Pinpoint the cell where the given text exists, returning its (X, Y) midpoint coordinate. 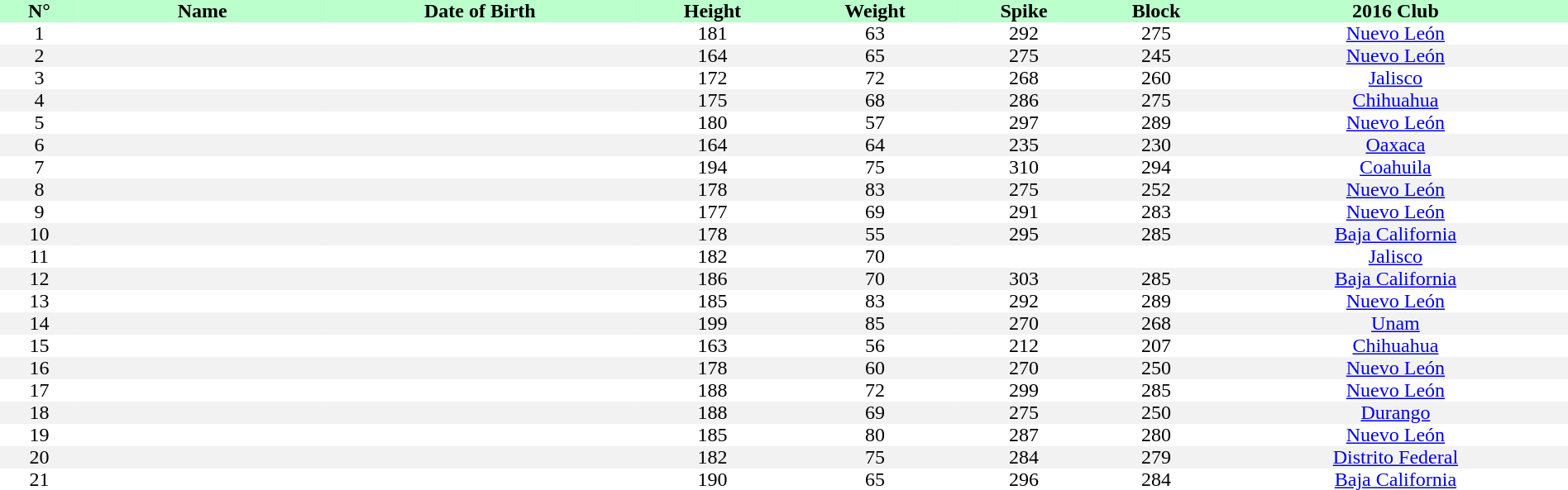
7 (40, 167)
Height (713, 12)
Date of Birth (480, 12)
1 (40, 33)
252 (1156, 190)
283 (1156, 212)
303 (1024, 279)
Oaxaca (1396, 145)
15 (40, 345)
4 (40, 101)
186 (713, 279)
85 (875, 324)
10 (40, 235)
Weight (875, 12)
11 (40, 256)
9 (40, 212)
63 (875, 33)
5 (40, 122)
230 (1156, 145)
17 (40, 390)
19 (40, 435)
172 (713, 78)
286 (1024, 101)
80 (875, 435)
64 (875, 145)
12 (40, 279)
Block (1156, 12)
194 (713, 167)
Durango (1396, 413)
6 (40, 145)
212 (1024, 345)
Distrito Federal (1396, 458)
20 (40, 458)
297 (1024, 122)
291 (1024, 212)
8 (40, 190)
245 (1156, 56)
2016 Club (1396, 12)
Coahuila (1396, 167)
299 (1024, 390)
175 (713, 101)
3 (40, 78)
207 (1156, 345)
310 (1024, 167)
180 (713, 122)
163 (713, 345)
57 (875, 122)
13 (40, 301)
279 (1156, 458)
N° (40, 12)
284 (1024, 458)
295 (1024, 235)
181 (713, 33)
16 (40, 369)
14 (40, 324)
235 (1024, 145)
280 (1156, 435)
199 (713, 324)
Name (203, 12)
18 (40, 413)
55 (875, 235)
60 (875, 369)
56 (875, 345)
68 (875, 101)
Unam (1396, 324)
294 (1156, 167)
260 (1156, 78)
65 (875, 56)
287 (1024, 435)
177 (713, 212)
Spike (1024, 12)
2 (40, 56)
